Return the (X, Y) coordinate for the center point of the cell that contains the specified text.  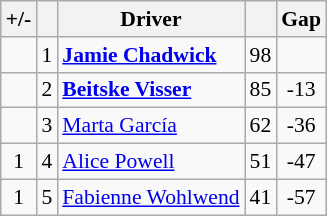
-13 (301, 90)
Alice Powell (150, 162)
3 (46, 126)
-36 (301, 126)
98 (261, 55)
4 (46, 162)
Marta García (150, 126)
41 (261, 197)
51 (261, 162)
-57 (301, 197)
Gap (301, 19)
Jamie Chadwick (150, 55)
-47 (301, 162)
Driver (150, 19)
Beitske Visser (150, 90)
2 (46, 90)
Fabienne Wohlwend (150, 197)
5 (46, 197)
62 (261, 126)
+/- (19, 19)
85 (261, 90)
